From the cell containing the given text, extract its center point as (x, y) coordinate. 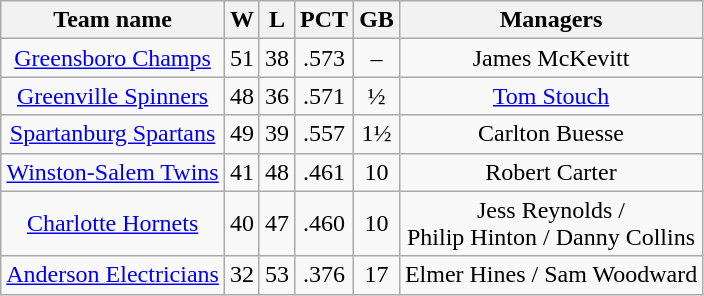
Spartanburg Spartans (113, 134)
Greenville Spinners (113, 96)
47 (276, 224)
Robert Carter (550, 172)
Tom Stouch (550, 96)
17 (377, 275)
.557 (324, 134)
Managers (550, 20)
49 (242, 134)
51 (242, 58)
½ (377, 96)
.460 (324, 224)
.571 (324, 96)
L (276, 20)
W (242, 20)
40 (242, 224)
32 (242, 275)
53 (276, 275)
Winston-Salem Twins (113, 172)
.573 (324, 58)
Charlotte Hornets (113, 224)
.376 (324, 275)
.461 (324, 172)
36 (276, 96)
Carlton Buesse (550, 134)
1½ (377, 134)
James McKevitt (550, 58)
41 (242, 172)
38 (276, 58)
Team name (113, 20)
Elmer Hines / Sam Woodward (550, 275)
Jess Reynolds / Philip Hinton / Danny Collins (550, 224)
Anderson Electricians (113, 275)
GB (377, 20)
39 (276, 134)
Greensboro Champs (113, 58)
– (377, 58)
PCT (324, 20)
